Output the (X, Y) coordinate of the center of the cell containing the given text.  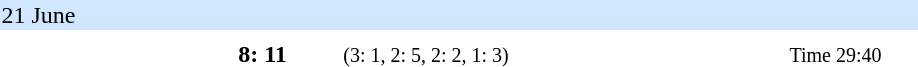
21 June (459, 15)
